Provide the (X, Y) coordinate of the cell's center where the given text is located.  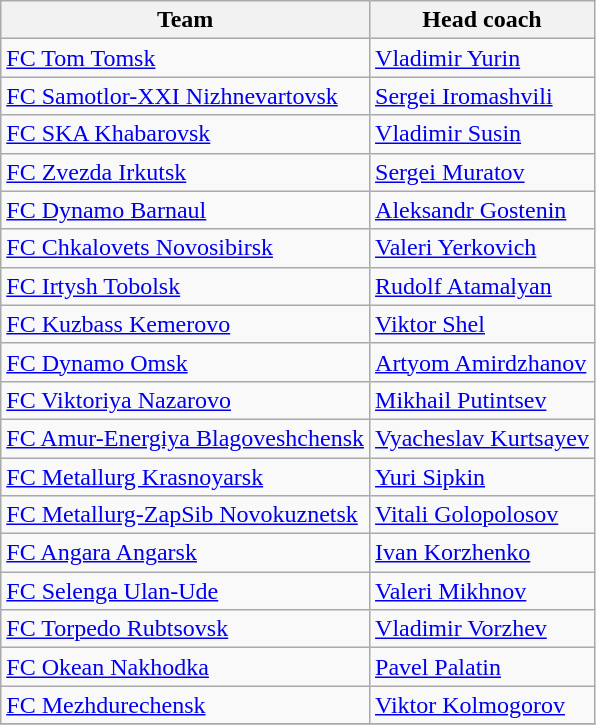
FC Tom Tomsk (186, 58)
Head coach (482, 20)
FC Angara Angarsk (186, 553)
FC Metallurg Krasnoyarsk (186, 477)
FC Dynamo Omsk (186, 362)
FC Selenga Ulan-Ude (186, 591)
Viktor Shel (482, 324)
Sergei Iromashvili (482, 96)
FC Irtysh Tobolsk (186, 286)
Rudolf Atamalyan (482, 286)
Ivan Korzhenko (482, 553)
FC Metallurg-ZapSib Novokuznetsk (186, 515)
FC Samotlor-XXI Nizhnevartovsk (186, 96)
Yuri Sipkin (482, 477)
FC Dynamo Barnaul (186, 210)
Vladimir Yurin (482, 58)
Sergei Muratov (482, 172)
Vyacheslav Kurtsayev (482, 438)
Valeri Mikhnov (482, 591)
FC Chkalovets Novosibirsk (186, 248)
Vladimir Vorzhev (482, 629)
Mikhail Putintsev (482, 400)
Pavel Palatin (482, 667)
Aleksandr Gostenin (482, 210)
FC Okean Nakhodka (186, 667)
Vitali Golopolosov (482, 515)
Valeri Yerkovich (482, 248)
FC SKA Khabarovsk (186, 134)
FC Amur-Energiya Blagoveshchensk (186, 438)
FC Mezhdurechensk (186, 705)
FC Torpedo Rubtsovsk (186, 629)
FC Kuzbass Kemerovo (186, 324)
Team (186, 20)
Viktor Kolmogorov (482, 705)
Vladimir Susin (482, 134)
Artyom Amirdzhanov (482, 362)
FC Viktoriya Nazarovo (186, 400)
FC Zvezda Irkutsk (186, 172)
